From the cell containing the given text, extract its center point as (x, y) coordinate. 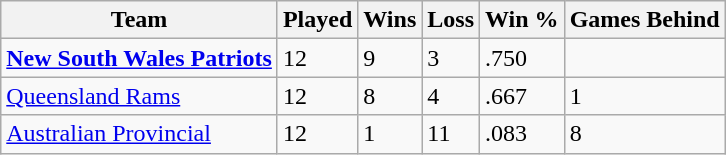
4 (451, 96)
.750 (522, 58)
9 (390, 58)
Queensland Rams (140, 96)
Team (140, 20)
.083 (522, 134)
Loss (451, 20)
New South Wales Patriots (140, 58)
11 (451, 134)
Games Behind (644, 20)
Australian Provincial (140, 134)
.667 (522, 96)
Win % (522, 20)
3 (451, 58)
Played (317, 20)
Wins (390, 20)
